Return (X, Y) of the center of cell containing provided text 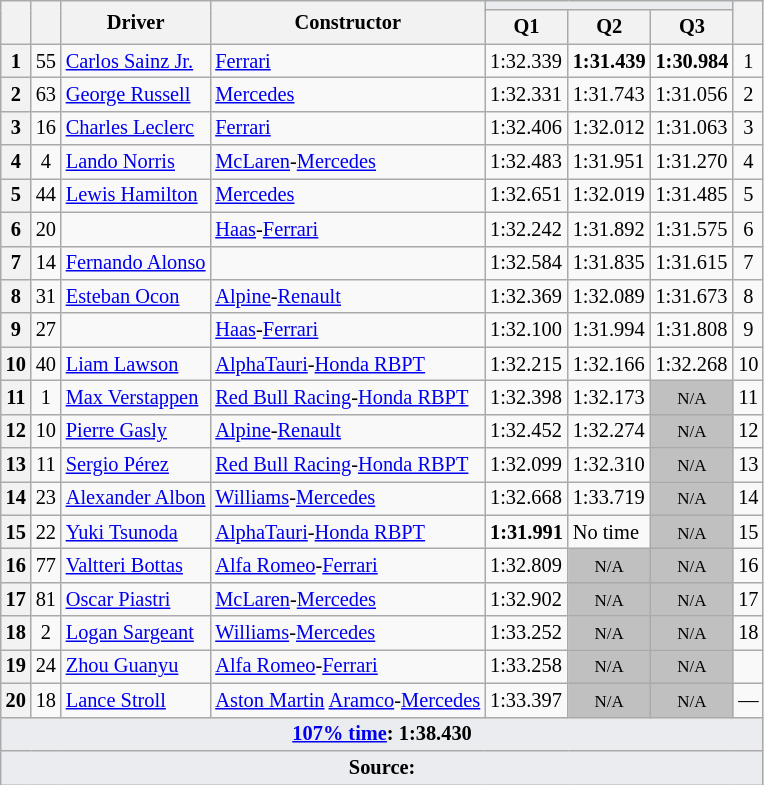
1:33.252 (526, 633)
1:30.984 (692, 61)
1:31.485 (692, 195)
1:32.902 (526, 599)
Charles Leclerc (136, 128)
Source: (382, 767)
22 (46, 532)
Liam Lawson (136, 364)
27 (46, 330)
1:32.215 (526, 364)
Esteban Ocon (136, 296)
19 (16, 666)
23 (46, 498)
1:32.651 (526, 195)
Q2 (610, 27)
1:31.056 (692, 94)
1:32.483 (526, 162)
1:31.743 (610, 94)
1:32.173 (610, 397)
1:31.991 (526, 532)
1:32.339 (526, 61)
1:31.673 (692, 296)
1:31.439 (610, 61)
1:31.270 (692, 162)
31 (46, 296)
1:32.331 (526, 94)
77 (46, 565)
1:32.398 (526, 397)
Yuki Tsunoda (136, 532)
Logan Sargeant (136, 633)
24 (46, 666)
1:32.274 (610, 431)
Oscar Piastri (136, 599)
1:32.100 (526, 330)
1:32.668 (526, 498)
1:32.406 (526, 128)
George Russell (136, 94)
1:31.892 (610, 229)
Fernando Alonso (136, 263)
Valtteri Bottas (136, 565)
1:33.258 (526, 666)
1:32.099 (526, 465)
Lando Norris (136, 162)
1:32.584 (526, 263)
Pierre Gasly (136, 431)
107% time: 1:38.430 (382, 734)
— (748, 700)
40 (46, 364)
1:32.268 (692, 364)
1:32.089 (610, 296)
Carlos Sainz Jr. (136, 61)
Lance Stroll (136, 700)
Constructor (348, 22)
1:31.835 (610, 263)
1:33.719 (610, 498)
1:32.809 (526, 565)
1:31.063 (692, 128)
1:32.452 (526, 431)
Driver (136, 22)
Lewis Hamilton (136, 195)
1:31.575 (692, 229)
Q3 (692, 27)
63 (46, 94)
1:33.397 (526, 700)
1:32.166 (610, 364)
Sergio Pérez (136, 465)
1:32.019 (610, 195)
Alexander Albon (136, 498)
Aston Martin Aramco-Mercedes (348, 700)
Max Verstappen (136, 397)
1:31.615 (692, 263)
1:31.808 (692, 330)
1:31.994 (610, 330)
1:32.012 (610, 128)
Q1 (526, 27)
1:32.242 (526, 229)
44 (46, 195)
1:32.369 (526, 296)
1:31.951 (610, 162)
1:32.310 (610, 465)
Zhou Guanyu (136, 666)
55 (46, 61)
No time (610, 532)
81 (46, 599)
